Identify which cell holds the provided text, then report its (x, y) central coordinate. 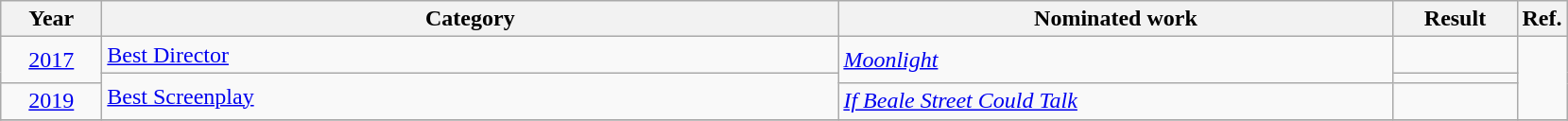
Nominated work (1115, 19)
Moonlight (1115, 60)
Year (51, 19)
2019 (51, 101)
Result (1456, 19)
Best Screenplay (471, 96)
2017 (51, 60)
Best Director (471, 55)
Category (471, 19)
Ref. (1542, 19)
If Beale Street Could Talk (1115, 101)
